Output the [x, y] coordinate of the center of the cell containing the given text.  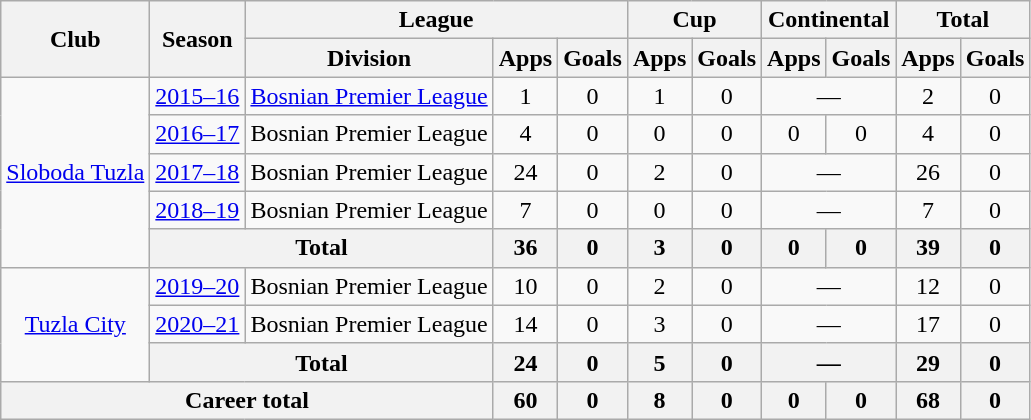
2015–16 [198, 96]
Career total [247, 400]
Continental [829, 20]
60 [525, 400]
5 [659, 362]
39 [928, 248]
Club [76, 39]
Season [198, 39]
Division [369, 58]
Cup [694, 20]
2017–18 [198, 172]
10 [525, 286]
12 [928, 286]
2020–21 [198, 324]
26 [928, 172]
36 [525, 248]
14 [525, 324]
Tuzla City [76, 324]
17 [928, 324]
2019–20 [198, 286]
29 [928, 362]
68 [928, 400]
Sloboda Tuzla [76, 172]
2016–17 [198, 134]
League [436, 20]
8 [659, 400]
2018–19 [198, 210]
